Find where the given text appears and provide that cell's center as (x, y) coordinate. 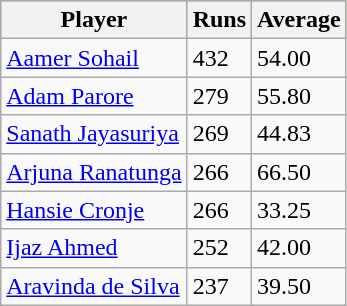
Hansie Cronje (94, 210)
39.50 (300, 286)
Aamer Sohail (94, 58)
237 (219, 286)
Aravinda de Silva (94, 286)
54.00 (300, 58)
44.83 (300, 134)
Ijaz Ahmed (94, 248)
Player (94, 20)
269 (219, 134)
Runs (219, 20)
432 (219, 58)
252 (219, 248)
Sanath Jayasuriya (94, 134)
Average (300, 20)
42.00 (300, 248)
66.50 (300, 172)
55.80 (300, 96)
Arjuna Ranatunga (94, 172)
33.25 (300, 210)
279 (219, 96)
Adam Parore (94, 96)
